For the text-containing cell, return its midpoint in [X, Y] coordinate format. 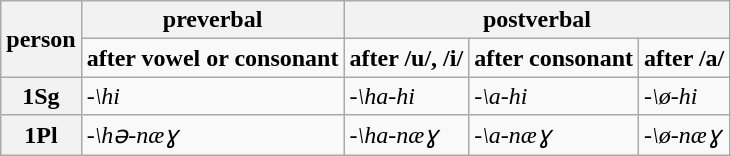
after /u/, /i/ [406, 58]
-\ø-hi [684, 96]
-\a-næɣ [554, 135]
1Pl [41, 135]
-\a-hi [554, 96]
preverbal [212, 20]
-\hi [212, 96]
after /a/ [684, 58]
-\ø-næɣ [684, 135]
person [41, 39]
postverbal [537, 20]
1Sg [41, 96]
after consonant [554, 58]
-\ha-næɣ [406, 135]
after vowel or consonant [212, 58]
-\hə-næɣ [212, 135]
-\ha-hi [406, 96]
